Search for the cell housing the specified text and yield its (X, Y) center coordinate. 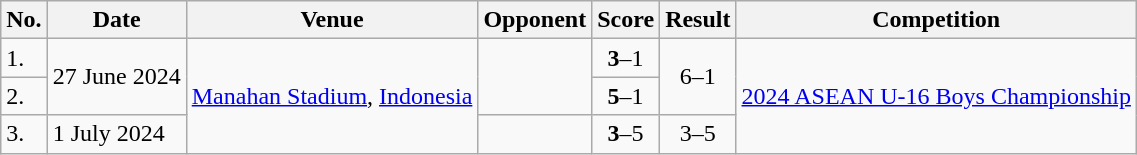
1 July 2024 (116, 134)
2024 ASEAN U-16 Boys Championship (936, 96)
1. (24, 58)
3–1 (626, 58)
Manahan Stadium, Indonesia (332, 96)
Date (116, 20)
Competition (936, 20)
Opponent (535, 20)
6–1 (698, 77)
Result (698, 20)
Score (626, 20)
5–1 (626, 96)
2. (24, 96)
27 June 2024 (116, 77)
3. (24, 134)
Venue (332, 20)
No. (24, 20)
